Capture the cell that displays the provided text and extract its [x, y] central coordinate. 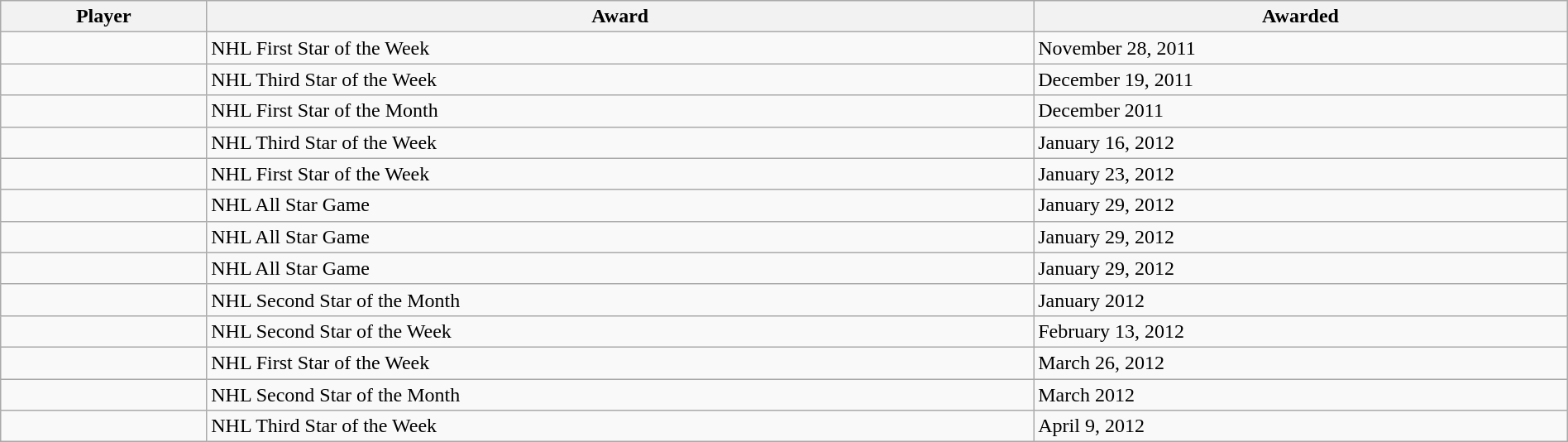
December 19, 2011 [1301, 79]
March 26, 2012 [1301, 363]
January 2012 [1301, 300]
NHL Second Star of the Week [620, 331]
January 23, 2012 [1301, 174]
Player [104, 17]
February 13, 2012 [1301, 331]
Award [620, 17]
March 2012 [1301, 395]
NHL First Star of the Month [620, 111]
January 16, 2012 [1301, 142]
November 28, 2011 [1301, 48]
December 2011 [1301, 111]
Awarded [1301, 17]
April 9, 2012 [1301, 426]
